Pinpoint the cell where the given text exists, returning its (x, y) midpoint coordinate. 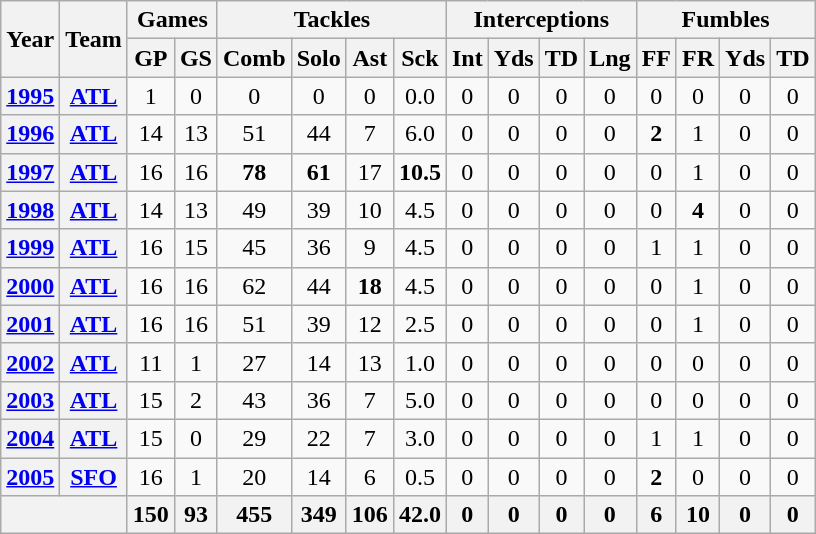
43 (254, 400)
Int (467, 58)
Fumbles (726, 20)
27 (254, 362)
78 (254, 172)
GP (150, 58)
6.0 (420, 134)
SFO (94, 477)
FR (698, 58)
Comb (254, 58)
Solo (318, 58)
29 (254, 438)
5.0 (420, 400)
18 (370, 286)
0.5 (420, 477)
150 (150, 515)
1995 (30, 96)
1.0 (420, 362)
Lng (610, 58)
GS (196, 58)
0.0 (420, 96)
93 (196, 515)
1997 (30, 172)
Interceptions (541, 20)
2005 (30, 477)
2003 (30, 400)
62 (254, 286)
Tackles (332, 20)
Year (30, 39)
Team (94, 39)
1999 (30, 248)
Ast (370, 58)
9 (370, 248)
45 (254, 248)
11 (150, 362)
20 (254, 477)
42.0 (420, 515)
10.5 (420, 172)
Sck (420, 58)
Games (172, 20)
49 (254, 210)
2004 (30, 438)
2000 (30, 286)
3.0 (420, 438)
4 (698, 210)
2001 (30, 324)
FF (656, 58)
106 (370, 515)
2.5 (420, 324)
349 (318, 515)
1996 (30, 134)
22 (318, 438)
455 (254, 515)
1998 (30, 210)
61 (318, 172)
17 (370, 172)
2002 (30, 362)
12 (370, 324)
